From the cell containing the given text, extract its center point as [x, y] coordinate. 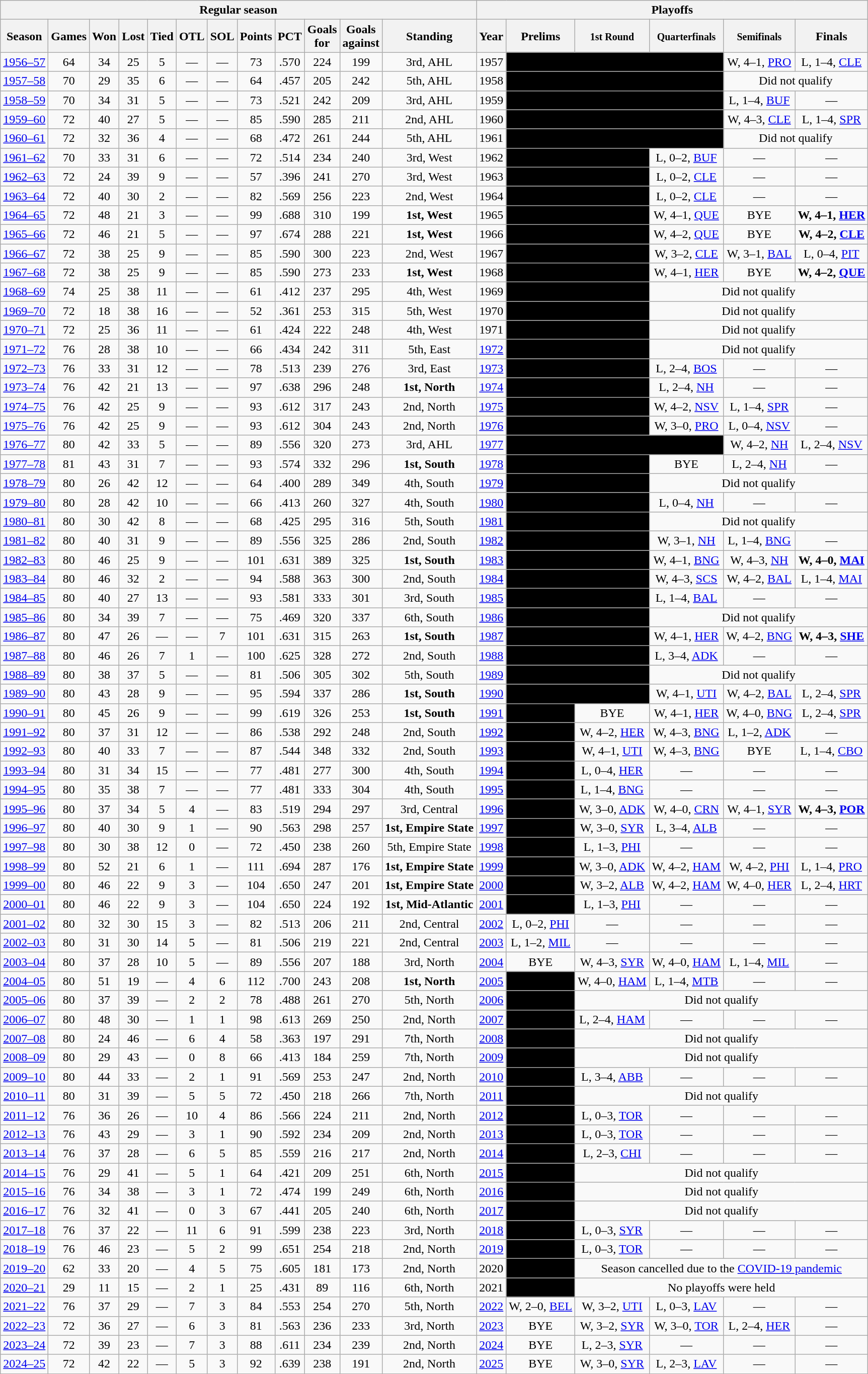
1966 [491, 234]
316 [361, 521]
W, 4–1, BNG [686, 560]
251 [361, 1173]
2008 [491, 1038]
L, 1–4, CLE [831, 62]
1996 [491, 809]
289 [322, 483]
2011–12 [24, 1115]
1986–87 [24, 636]
2012 [491, 1115]
1997 [491, 828]
1963 [491, 177]
SOL [222, 36]
1980 [491, 502]
1969 [491, 292]
L, 1–2, MIL [540, 943]
1st, Mid-Atlantic [429, 905]
1957 [491, 62]
328 [322, 656]
2023 [491, 1326]
47 [105, 636]
5th, West [429, 311]
294 [322, 809]
.472 [290, 138]
W, 4–0, CRN [686, 809]
2022 [491, 1307]
287 [322, 866]
58 [256, 1038]
1958–59 [24, 100]
92 [256, 1364]
.425 [290, 521]
1993 [491, 751]
2016–17 [24, 1211]
2019 [491, 1249]
L, 1–4, PRO [831, 866]
OTL [192, 36]
1995–96 [24, 809]
277 [322, 770]
14 [162, 943]
83 [256, 809]
2014–15 [24, 1173]
.638 [290, 387]
317 [322, 407]
Games [69, 36]
.538 [290, 732]
1970 [491, 311]
.619 [290, 713]
297 [361, 809]
192 [361, 905]
W, 4–2, NH [759, 445]
W, 4–2, CLE [831, 234]
1999 [491, 866]
181 [322, 1268]
W, 4–0, MAI [831, 560]
1964–65 [24, 215]
1994 [491, 770]
W, 3–0, TOR [686, 1326]
Season [24, 36]
Finals [831, 36]
219 [322, 943]
2012–13 [24, 1134]
W, 4–3, SCS [686, 579]
2009–10 [24, 1077]
2009 [491, 1058]
PCT [290, 36]
L, 2–3, SYR [612, 1345]
.674 [290, 234]
2007 [491, 1019]
389 [322, 560]
292 [322, 732]
1968–69 [24, 292]
W, 4–3, POR [831, 809]
L, 3–4, ABB [612, 1077]
.361 [290, 311]
1978 [491, 464]
W, 4–3, NH [759, 560]
1989–90 [24, 694]
2005–06 [24, 1000]
327 [361, 502]
1971 [491, 330]
276 [361, 368]
44 [105, 1077]
1984 [491, 579]
W, 3–0, PRO [686, 426]
.474 [290, 1192]
6th, South [429, 617]
.639 [290, 1364]
.574 [290, 464]
L, 1–4, MIL [759, 962]
348 [322, 751]
1959 [491, 100]
1982–83 [24, 560]
3rd, East [429, 368]
W, 3–1, BAL [759, 253]
Standing [429, 36]
.581 [290, 598]
237 [322, 292]
1966–67 [24, 253]
2020–21 [24, 1287]
1969–70 [24, 311]
301 [361, 598]
305 [322, 675]
1959–60 [24, 119]
95 [256, 694]
.544 [290, 751]
.469 [290, 617]
1976–77 [24, 445]
2025 [491, 1364]
298 [322, 828]
L, 0–3, LAV [686, 1307]
1983 [491, 560]
1961–62 [24, 157]
1956–57 [24, 62]
1974 [491, 387]
W, 4–3, SYR [612, 962]
1973–74 [24, 387]
1975–76 [24, 426]
.521 [290, 100]
W, 4–1, QUE [686, 215]
Goalsfor [322, 36]
.700 [290, 981]
1998–99 [24, 866]
L, 1–2, ADK [759, 732]
288 [322, 234]
1982 [491, 540]
W, 4–3, SHE [831, 636]
.431 [290, 1287]
L, 1–4, CBO [831, 751]
1968 [491, 273]
L, 0–3, SYR [612, 1230]
2006 [491, 1000]
1972–73 [24, 368]
L, 1–4, BAL [686, 598]
2003–04 [24, 962]
L, 0–2, PHI [540, 924]
291 [361, 1038]
L, 1–4, BUF [759, 100]
2003 [491, 943]
206 [322, 924]
1971–72 [24, 349]
1975 [491, 407]
No playoffs were held [722, 1287]
1978–79 [24, 483]
1979–80 [24, 502]
W, 4–0, BNG [759, 713]
.613 [290, 1019]
67 [256, 1211]
302 [361, 675]
263 [361, 636]
1974–75 [24, 407]
.599 [290, 1230]
2013–14 [24, 1153]
.694 [290, 866]
L, 2–3, LAV [686, 1364]
197 [322, 1038]
2018 [491, 1230]
2021 [491, 1287]
1984–85 [24, 598]
W, 2–0, BEL [540, 1307]
1979 [491, 483]
1996–97 [24, 828]
236 [322, 1326]
100 [256, 656]
W, 3–1, NH [686, 540]
1962 [491, 157]
2005 [491, 981]
111 [256, 866]
2010 [491, 1077]
2015–16 [24, 1192]
1967–68 [24, 273]
Quarterfinals [686, 36]
1981 [491, 521]
L, 1–4, MTB [686, 981]
20 [133, 1268]
1985 [491, 598]
1972 [491, 349]
1958 [491, 81]
216 [322, 1153]
2014 [491, 1153]
.611 [290, 1345]
W, 4–1, PRO [759, 62]
2002–03 [24, 943]
1962–63 [24, 177]
18 [105, 311]
217 [361, 1153]
.553 [290, 1307]
.559 [290, 1153]
1965 [491, 215]
2011 [491, 1096]
272 [361, 656]
311 [361, 349]
.625 [290, 656]
1998 [491, 847]
2010–11 [24, 1096]
2023–24 [24, 1345]
2021–22 [24, 1307]
Semifinals [759, 36]
2022–23 [24, 1326]
57 [256, 177]
.605 [290, 1268]
256 [322, 196]
W, 4–2, PHI [759, 866]
87 [256, 751]
.566 [290, 1115]
2013 [491, 1134]
2004 [491, 962]
1977 [491, 445]
112 [256, 981]
45 [105, 713]
2007–08 [24, 1038]
.688 [290, 215]
.592 [290, 1134]
1965–66 [24, 234]
W, 3–2, UTI [612, 1307]
.488 [290, 1000]
L, 2–4, HER [759, 1326]
W, 4–3, CLE [759, 119]
184 [322, 1058]
1988 [491, 656]
1991–92 [24, 732]
2nd, AHL [429, 119]
188 [361, 962]
116 [361, 1287]
Tied [162, 36]
.514 [290, 157]
2004–05 [24, 981]
.363 [290, 1038]
1985–86 [24, 617]
1999–00 [24, 885]
326 [322, 713]
1961 [491, 138]
2001–02 [24, 924]
2017–18 [24, 1230]
W, 4–2, HER [612, 732]
1976 [491, 426]
.421 [290, 1173]
19 [133, 981]
.519 [290, 809]
1992–93 [24, 751]
.400 [290, 483]
L, 2–4, NSV [831, 445]
L, 3–4, ADK [686, 656]
.651 [290, 1249]
.396 [290, 177]
L, 2–4, HAM [612, 1019]
1960–61 [24, 138]
2019–20 [24, 1268]
Season cancelled due to the COVID-19 pandemic [722, 1268]
W, 4–0, HER [759, 885]
Prelims [540, 36]
.570 [290, 62]
201 [361, 885]
W, 4–2, BNG [759, 636]
W, 3–2, CLE [686, 253]
Won [105, 36]
1983–84 [24, 579]
84 [256, 1307]
1987–88 [24, 656]
2015 [491, 1173]
2001 [491, 905]
285 [322, 119]
3rd, South [429, 598]
L, 0–4, NH [686, 502]
.588 [290, 579]
2002 [491, 924]
1986 [491, 617]
2024 [491, 1345]
1988–89 [24, 675]
L, 0–2, BUF [686, 157]
L, 0–4, HER [612, 770]
L, 2–3, CHI [612, 1153]
1981–82 [24, 540]
2020 [491, 1268]
1977–78 [24, 464]
3rd, Central [429, 809]
Goalsagainst [361, 36]
2008–09 [24, 1058]
Points [256, 36]
2017 [491, 1211]
176 [361, 866]
363 [322, 579]
349 [361, 483]
5th, Empire State [429, 847]
W, 3–2, ALB [612, 885]
Year [491, 36]
269 [322, 1019]
51 [105, 981]
2006–07 [24, 1019]
.434 [290, 349]
2000–01 [24, 905]
2024–25 [24, 1364]
1st Round [612, 36]
Playoffs [672, 10]
.441 [290, 1211]
241 [322, 177]
191 [361, 1364]
1967 [491, 253]
.424 [290, 330]
L, 2–4, HRT [831, 885]
2016 [491, 1192]
266 [361, 1096]
2000 [491, 885]
222 [322, 330]
L, 2–4, BOS [686, 368]
1990–91 [24, 713]
.594 [290, 694]
W, 4–2, NSV [686, 407]
L, 0–4, PIT [831, 253]
L, 1–4, MAI [831, 579]
173 [361, 1268]
1973 [491, 368]
W, 3–2, SYR [612, 1326]
.412 [290, 292]
1992 [491, 732]
249 [361, 1192]
74 [69, 292]
208 [361, 981]
1964 [491, 196]
1987 [491, 636]
1963–64 [24, 196]
257 [361, 828]
244 [361, 138]
5th, East [429, 349]
1960 [491, 119]
88 [256, 1345]
W, 4–1, SYR [759, 809]
207 [322, 962]
1993–94 [24, 770]
.457 [290, 81]
16 [162, 311]
1997–98 [24, 847]
1957–58 [24, 81]
1991 [491, 713]
259 [361, 1058]
L, 3–4, ALB [686, 828]
1980–81 [24, 521]
1990 [491, 694]
Regular season [239, 10]
1995 [491, 789]
98 [256, 1019]
Lost [133, 36]
2018–19 [24, 1249]
1970–71 [24, 330]
1994–95 [24, 789]
1989 [491, 675]
250 [361, 1019]
L, 0–4, NSV [759, 426]
62 [69, 1268]
310 [322, 215]
94 [256, 579]
